Find where the given text appears and provide that cell's center as (x, y) coordinate. 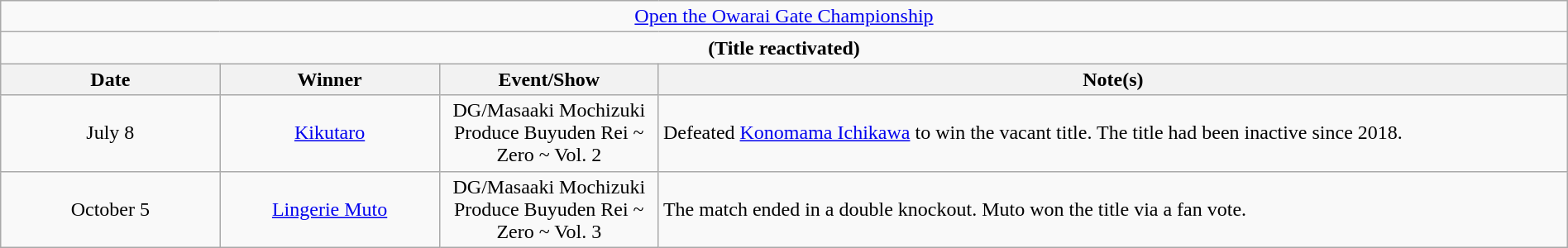
Event/Show (549, 79)
The match ended in a double knockout. Muto won the title via a fan vote. (1113, 209)
July 8 (111, 133)
Kikutaro (329, 133)
Winner (329, 79)
Date (111, 79)
Note(s) (1113, 79)
Defeated Konomama Ichikawa to win the vacant title. The title had been inactive since 2018. (1113, 133)
DG/Masaaki Mochizuki Produce Buyuden Rei ~ Zero ~ Vol. 2 (549, 133)
October 5 (111, 209)
Lingerie Muto (329, 209)
DG/Masaaki Mochizuki Produce Buyuden Rei ~ Zero ~ Vol. 3 (549, 209)
Open the Owarai Gate Championship (784, 17)
(Title reactivated) (784, 48)
